Pinpoint the cell where the given text exists, returning its [x, y] midpoint coordinate. 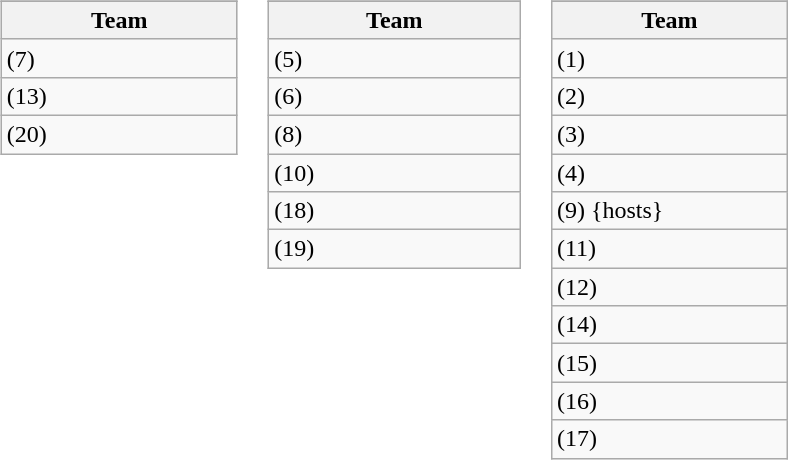
(1) [669, 58]
(14) [669, 325]
(7) [119, 58]
(6) [394, 96]
(12) [669, 287]
(5) [394, 58]
(20) [119, 134]
(13) [119, 96]
(18) [394, 211]
(8) [394, 134]
(10) [394, 173]
(19) [394, 249]
(2) [669, 96]
(17) [669, 439]
(3) [669, 134]
(9) {hosts} [669, 211]
(16) [669, 401]
(15) [669, 363]
(4) [669, 173]
(11) [669, 249]
